Search for the cell housing the specified text and yield its [X, Y] center coordinate. 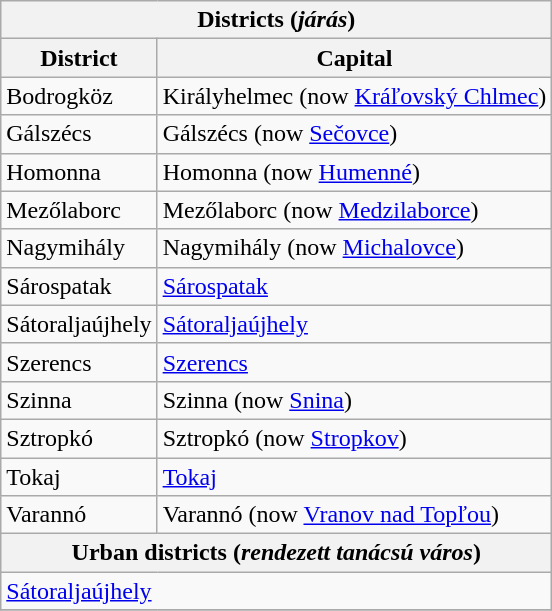
Mezőlaborc [79, 210]
Homonna (now Humenné) [354, 172]
Szinna (now Snina) [354, 400]
Varannó (now Vranov nad Topľou) [354, 515]
Urban districts (rendezett tanácsú város) [276, 553]
Bodrogköz [79, 96]
Capital [354, 58]
Sztropkó [79, 438]
Nagymihály [79, 248]
Homonna [79, 172]
Mezőlaborc (now Medzilaborce) [354, 210]
District [79, 58]
Királyhelmec (now Kráľovský Chlmec) [354, 96]
Gálszécs [79, 134]
Sztropkó (now Stropkov) [354, 438]
Gálszécs (now Sečovce) [354, 134]
Districts (járás) [276, 20]
Szinna [79, 400]
Nagymihály (now Michalovce) [354, 248]
Varannó [79, 515]
